Return (X, Y) of the center of cell containing provided text 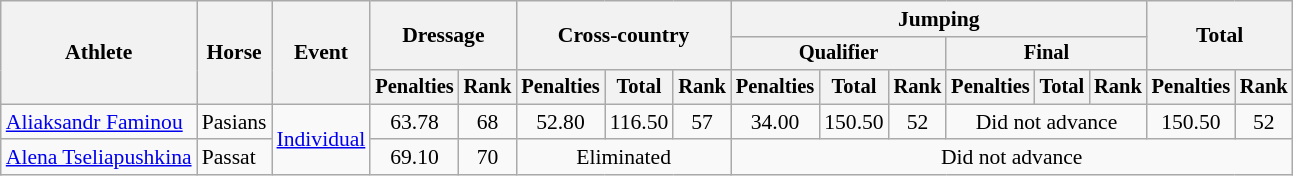
63.78 (414, 122)
68 (488, 122)
34.00 (775, 122)
Aliaksandr Faminou (99, 122)
69.10 (414, 158)
Pasians (234, 122)
57 (702, 122)
Cross-country (624, 36)
Dressage (443, 36)
Eliminated (624, 158)
Jumping (939, 19)
Individual (322, 140)
Passat (234, 158)
Qualifier (838, 54)
Alena Tseliapushkina (99, 158)
Athlete (99, 52)
70 (488, 158)
Final (1046, 54)
52.80 (560, 122)
Horse (234, 52)
116.50 (640, 122)
Event (322, 52)
